Scan for the cell matching the given text and deliver its (x, y) coordinate at center. 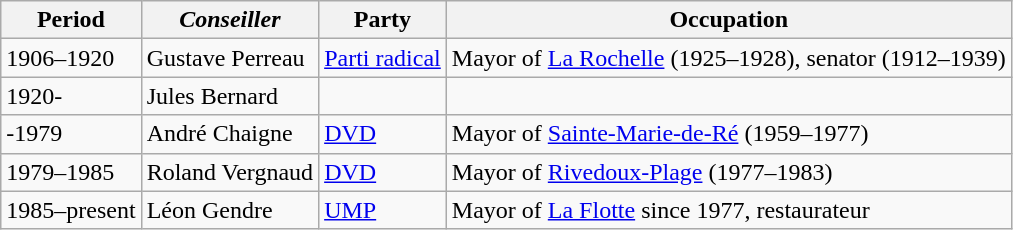
1920- (71, 96)
1979–1985 (71, 172)
Jules Bernard (230, 96)
Roland Vergnaud (230, 172)
Mayor of La Flotte since 1977, restaurateur (728, 210)
-1979 (71, 134)
Occupation (728, 20)
Gustave Perreau (230, 58)
André Chaigne (230, 134)
Period (71, 20)
Party (383, 20)
Mayor of Rivedoux-Plage (1977–1983) (728, 172)
Mayor of La Rochelle (1925–1928), senator (1912–1939) (728, 58)
UMP (383, 210)
Conseiller (230, 20)
1985–present (71, 210)
Parti radical (383, 58)
1906–1920 (71, 58)
Mayor of Sainte-Marie-de-Ré (1959–1977) (728, 134)
Léon Gendre (230, 210)
